Find where the given text appears and provide that cell's center as (x, y) coordinate. 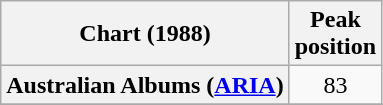
Chart (1988) (145, 34)
Peakposition (335, 34)
83 (335, 85)
Australian Albums (ARIA) (145, 85)
